Output the [X, Y] coordinate of the center of the cell containing the given text.  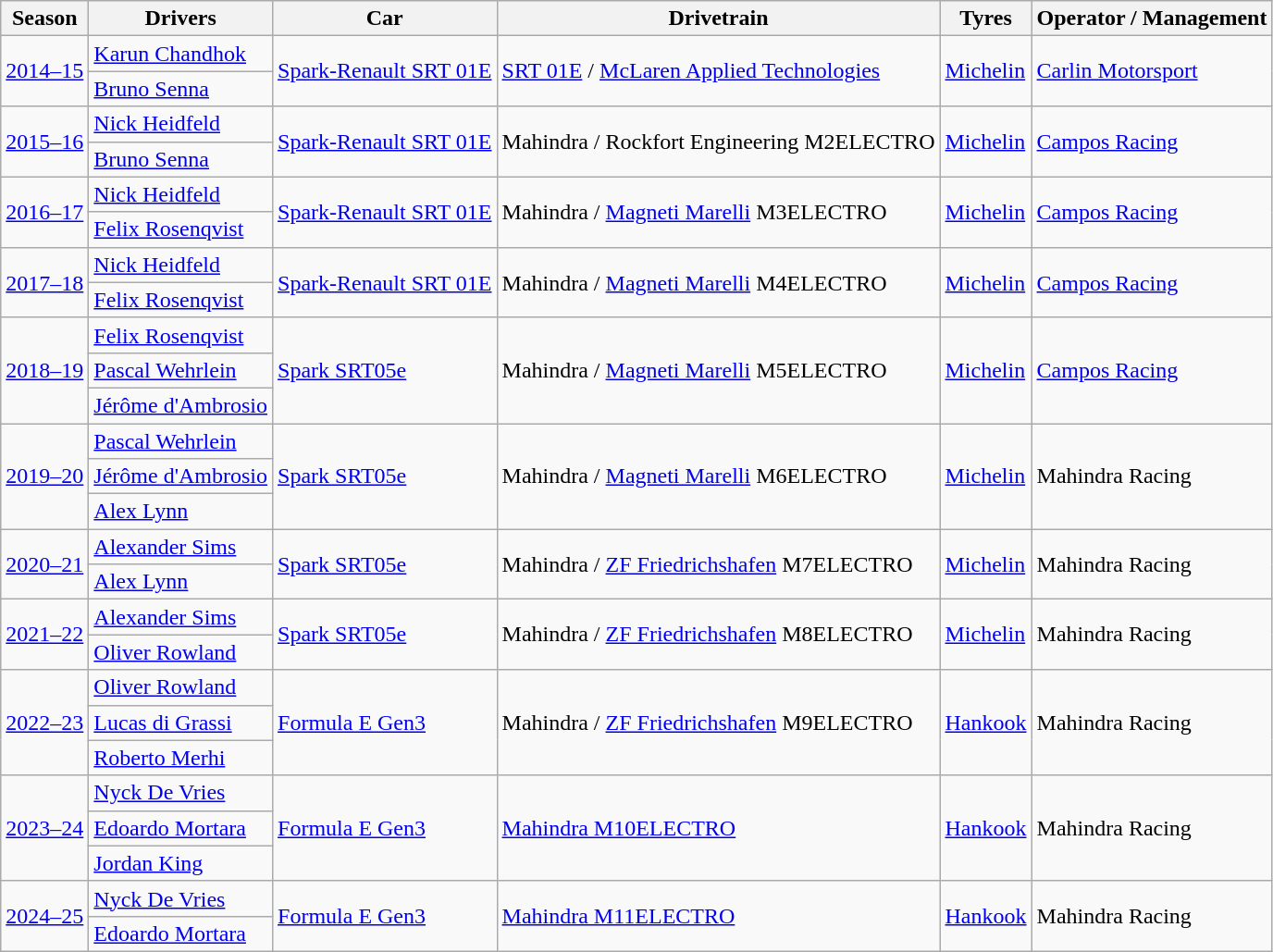
Tyres [986, 19]
2019–20 [44, 476]
Drivetrain [718, 19]
Mahindra / Magneti Marelli M6ELECTRO [718, 476]
Carlin Motorsport [1152, 71]
2015–16 [44, 142]
Mahindra / Magneti Marelli M4ELECTRO [718, 282]
Mahindra / ZF Friedrichshafen M9ELECTRO [718, 723]
Operator / Management [1152, 19]
Roberto Merhi [181, 758]
2018–19 [44, 370]
Mahindra / Magneti Marelli M3ELECTRO [718, 212]
2020–21 [44, 564]
Mahindra / ZF Friedrichshafen M8ELECTRO [718, 635]
Mahindra M11ELECTRO [718, 916]
2021–22 [44, 635]
2016–17 [44, 212]
2017–18 [44, 282]
2024–25 [44, 916]
2022–23 [44, 723]
Mahindra / Magneti Marelli M5ELECTRO [718, 370]
SRT 01E / McLaren Applied Technologies [718, 71]
Jordan King [181, 863]
Mahindra M10ELECTRO [718, 828]
Lucas di Grassi [181, 723]
2023–24 [44, 828]
Mahindra / ZF Friedrichshafen M7ELECTRO [718, 564]
Drivers [181, 19]
Karun Chandhok [181, 54]
Season [44, 19]
Car [385, 19]
2014–15 [44, 71]
Mahindra / Rockfort Engineering M2ELECTRO [718, 142]
